For the text-containing cell, return its midpoint in (X, Y) coordinate format. 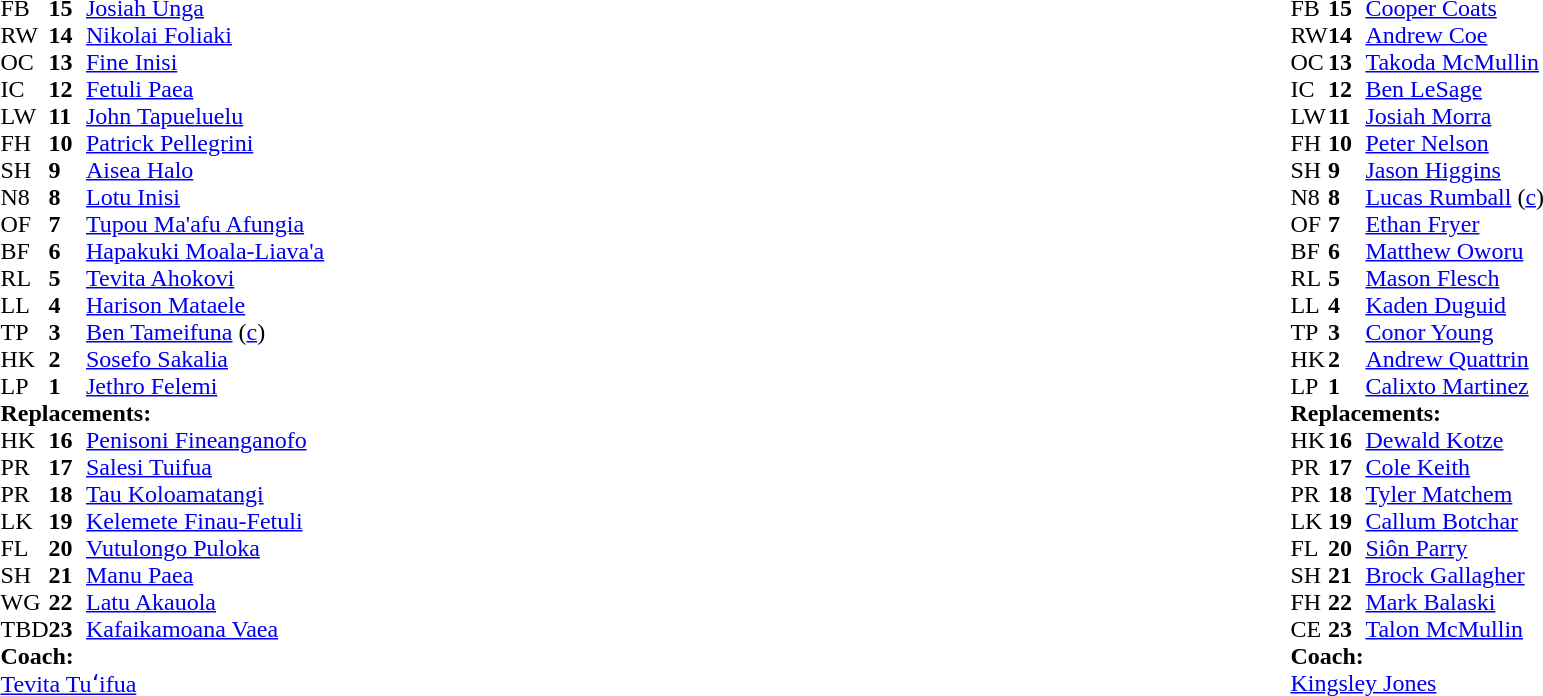
CE (1309, 630)
Sosefo Sakalia (205, 360)
Tau Koloamatangi (205, 494)
Kafaikamoana Vaea (205, 630)
Harison Mataele (205, 306)
Patrick Pellegrini (205, 144)
TBD (24, 630)
Hapakuki Moala-Liava'a (205, 252)
Manu Paea (205, 576)
WG (24, 602)
Ben Tameifuna (c) (205, 332)
Salesi Tuifua (205, 468)
Replacements: (162, 414)
Tupou Ma'afu Afungia (205, 224)
Penisoni Fineanganofo (205, 440)
Fetuli Paea (205, 90)
Vutulongo Puloka (205, 548)
Nikolai Foliaki (205, 36)
Lotu Inisi (205, 198)
Fine Inisi (205, 62)
John Tapueluelu (205, 116)
Aisea Halo (205, 170)
Latu Akauola (205, 602)
Tevita Ahokovi (205, 278)
Kelemete Finau-Fetuli (205, 522)
Jethro Felemi (205, 386)
Coach: (162, 656)
